Search for the cell housing the specified text and yield its (X, Y) center coordinate. 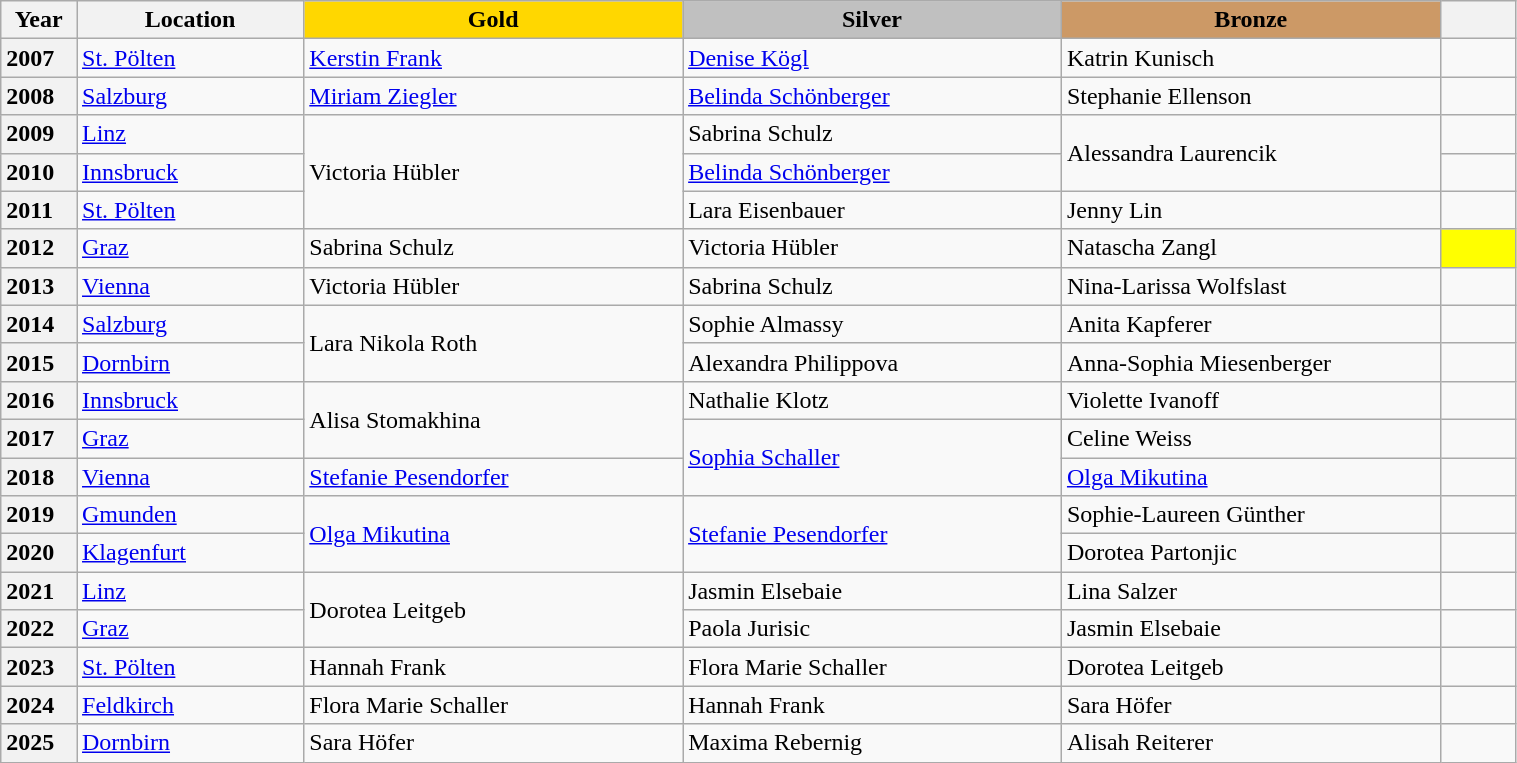
2021 (39, 591)
Alessandra Laurencik (1250, 153)
Kerstin Frank (494, 58)
Miriam Ziegler (494, 96)
2018 (39, 477)
Jenny Lin (1250, 210)
2010 (39, 172)
2023 (39, 667)
Dorotea Partonjic (1250, 553)
2019 (39, 515)
2007 (39, 58)
Alisah Reiterer (1250, 743)
2025 (39, 743)
Feldkirch (190, 705)
Anna-Sophia Miesenberger (1250, 362)
Sophie-Laureen Günther (1250, 515)
Gmunden (190, 515)
Katrin Kunisch (1250, 58)
Lara Nikola Roth (494, 343)
2012 (39, 248)
Nathalie Klotz (872, 400)
Klagenfurt (190, 553)
2014 (39, 324)
2024 (39, 705)
Sophia Schaller (872, 457)
Location (190, 20)
Lina Salzer (1250, 591)
Sophie Almassy (872, 324)
Anita Kapferer (1250, 324)
2022 (39, 629)
Paola Jurisic (872, 629)
Denise Kögl (872, 58)
2011 (39, 210)
Natascha Zangl (1250, 248)
Silver (872, 20)
Alexandra Philippova (872, 362)
Stephanie Ellenson (1250, 96)
Bronze (1250, 20)
Nina-Larissa Wolfslast (1250, 286)
2017 (39, 438)
2009 (39, 134)
2013 (39, 286)
Celine Weiss (1250, 438)
Gold (494, 20)
Violette Ivanoff (1250, 400)
2008 (39, 96)
2016 (39, 400)
Alisa Stomakhina (494, 419)
Lara Eisenbauer (872, 210)
2015 (39, 362)
Maxima Rebernig (872, 743)
Year (39, 20)
2020 (39, 553)
